Provide the [x, y] coordinate of the cell's center where the given text is located.  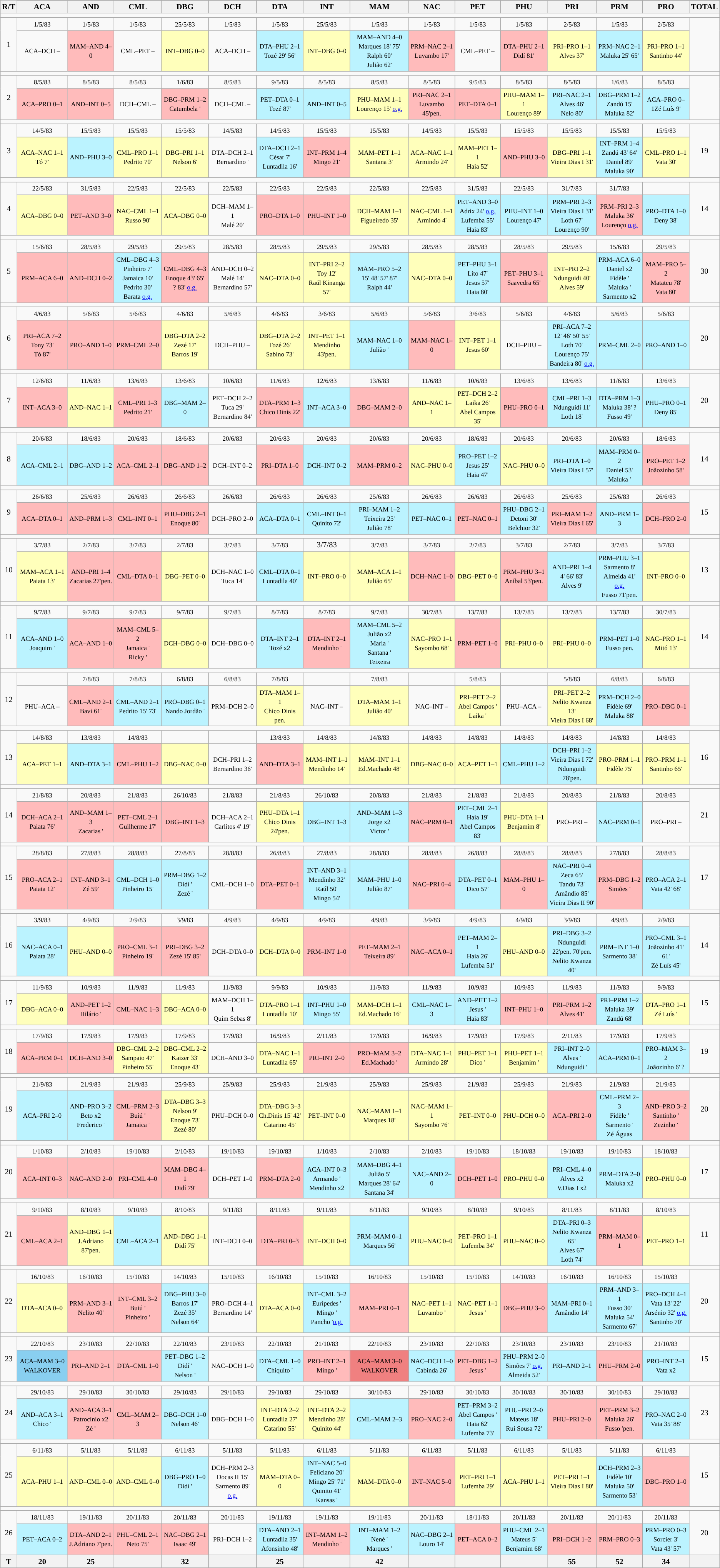
PET–PRO 1–1Lufemba 34' [478, 1241]
NAC–PRO 1–1Sayombo 68' [432, 644]
DTA–MAM 1–1Chico Dinis pen. [280, 706]
PET–MAM 2–1Haia 26'Lufemba 51' [478, 951]
AND–PRI 1–4Zacarias 27'pen. [91, 576]
NAC–DCH 1–0Cabinda 26' [432, 1366]
MAM–DCH 1–1Quim Sebas 8' [232, 1009]
NAC–PRO 1–1Mitó 13' [666, 644]
MAM–PHU 1–0Julião 87' [379, 884]
PHU–PRI 2–0 [572, 1419]
12 [9, 700]
PRM–MAM 0–1 [620, 1241]
ACA [42, 7]
6 [9, 338]
MAM–CML 5–2Julião x2Maria 'Santana 'Teixeira [379, 644]
PRO–PET 1–2Joãozinho 58' [666, 465]
PET–DCH 2–2Laika 26'Abel Campos 35' [478, 407]
DTA–DCH 2–1César 7'Luntadila 16' [280, 157]
PRO–INT 2–1Mingo ' [327, 1366]
DBG–PRM 1–2Zandú 15'Maluka 82' [620, 104]
NAC–CML 1–1Russo 90' [138, 215]
PRM–DTA 2–0 [280, 1178]
PRM–NAC 2–1Luvambo 17' [432, 51]
PRI–MAM 1–2Teixeira 25'Julião 78' [379, 518]
INT–PRM 1–4Zandú 43' 64'Daniel 89'Maluka 90' [620, 157]
PRO–DBG 0–1 [666, 706]
AND–PRI 1–4 4' 66' 83'Alves 9' [572, 576]
22 [9, 1301]
CML–DCH 1–0Pinheiro 15' [138, 884]
2 [9, 98]
PRO–DTA 1–0Deny 38' [666, 215]
PRI [572, 7]
PRI–PRM 1–2Alves 41' [572, 1009]
ACA–INT 0–3Armando 'Mendinho x2 [327, 1178]
PRO–ACA 2–1Paiata 12' [42, 884]
ACA–INT 0–3 [42, 1178]
NAC [432, 7]
PRI–ACA 7–2 12' 46' 50' 55'Loth 70'Lourenço 75'Bandeira 80' o.g. [572, 345]
PET–PRM 3–2Abel Campos 'Haia 62'Lufemba 73' [478, 1419]
AND–DBG 1–1J.Adriano 87'pen. [91, 1241]
PRM–AND 3–1Nelito 40' [91, 1308]
DTA–AND 2–1Luntadila 35'Afonsinho 48' [280, 1539]
AND–DCH 0–2Malé 14'Bernardino 57' [232, 278]
DTA–NAC 1–1Luntadila 65' [280, 1058]
PRM–PRI 2–3Maluka 36'Lourenço o.g. [620, 215]
INT–NAC 5–0 [432, 1481]
PRO–PRM 1–1Fidèle 75' [620, 764]
PHU–PET 1–1Benjamim ' [524, 1058]
MAM–CML 5–2Jamaica 'Ricky ' [138, 644]
PRO–MAM 3–2Joãozinho 6' ? [666, 1058]
MAM–DCH 1–1Ed.Machado 16' [379, 1009]
DTA–DBG 3–3Nelson 9'Enoque 73'Zezé 80' [185, 1116]
32 [185, 1561]
PRO–INT 2–1Vata x2 [666, 1366]
PHU–PRM 2–0 [620, 1366]
7 [9, 401]
DCH–PRI 1–2Vieira Dias I 72'Ndunguidi 78'pen. [572, 764]
DBG–DTA 2–2Tozé 26'Sabino 73' [280, 345]
PRI–ACA 7–2Tony 73'Tó 87' [42, 345]
CML–AND 2–1Bavi 61' [91, 706]
CML–DTA 0–1Luntadila 40' [280, 576]
PRO–NAC 2–0Vata 35' 88' [666, 1419]
PET–DBG 1–2Didí 'Nelson ' [185, 1366]
PET–DTA 0–1Tozé 87' [280, 104]
PET–AND 3–0 [91, 215]
PRM–PRI 2–3Vieira Dias I 31'Loth 67'Lourenço 90' [572, 215]
NAC–ACA 0–1Paiata 28' [42, 951]
DBG–CML 2–2Kaizer 33'Enoque 43' [185, 1058]
AND–ACA 3–1Chico ' [42, 1419]
NAC–ACA 0–1 [432, 951]
MAM–DBG 4–1Julião 5'Marques 28' 64'Santana 34' [379, 1178]
CML–PRI 1–3Pedrito 21' [138, 407]
CML–DBG 4–3Pinheiro 7'Jamaica 10'Pedrito 30'Barata o.g. [138, 278]
NAC–DBG 2–1Louro 14' [432, 1539]
NAC–DBG 2–1Isaac 49' [185, 1539]
T [9, 1561]
PRI–MAM 1–2Vieira Dias I 65' [572, 518]
DCH–MAM 1–1Malé 20' [232, 215]
DTA–PRM 1–3Chico Dinis 22' [280, 407]
PET–PHU 3–1Saavedra 65' [524, 278]
PRO–ACA 2–1Vata 42' 68' [666, 884]
INT–MAM 1–2Nené 'Marques ' [379, 1539]
PRI–INT 2–0 [327, 1058]
NAC–PRI 0–4Zeca 65'Tandu 73'Amândio 85'Vieira Dias II 90' [572, 884]
DTA–DBG 3–3Ch.Dinis 15' 42'Catarino 45' [280, 1116]
DTA–NAC 1–1Armindo 28' [432, 1058]
PRI–CML 4–0 [138, 1178]
55 [572, 1561]
PRM–PRO 0–3 [620, 1539]
PRM–DCH 2–0Fidèle 69'Maluka 88' [620, 706]
AND–DBG 1–1Didí 75' [185, 1241]
AND [91, 7]
PRM [620, 7]
PRO–PRM 1–1Santinho 65' [666, 764]
PHU–PRO 0–1Deny 85' [666, 407]
PHU–INT 1–0Lourenço 47' [524, 215]
CML–PRO 1–1Pedrito 70' [138, 157]
PET–PRO 1–1 [666, 1241]
TOTAL [705, 7]
PHU–MAM 1–1Lourenço 15' o.g. [379, 104]
INT–PHU 1–0 [524, 1009]
NAC–CML 1–1Armindo 4' [432, 215]
DTA–INT 2–1Tozé x2 [280, 644]
PRO–DCH 4–1Vata 13' 22'Arsénio 32' o.g.Santinho 70' [666, 1308]
PRI–NAC 2–1Luvambo 45'pen. [432, 104]
PET [478, 7]
PRI–PRO 1–1Alves 37' [572, 51]
PRI–DTA 1–0 [280, 465]
MAM–AND 4–0Marques 18' 75'Ralph 60'Julião 62' [379, 51]
DBG–PHU 3–0 [524, 1308]
DTA–PHU 2–1Tozé 29' 56' [280, 51]
DCH–PRM 2–3Fidèle 10'Maluka 50'Sarmento 53' [620, 1481]
DBG–PRI 1–1Nelson 6' [185, 157]
18 [9, 1051]
AND–PRO 3–2Beto x2Frederico ' [91, 1116]
PET–PRI 1–1Lufemba 29' [478, 1481]
CML–INT 0–1Quinito 72' [327, 518]
MAM–ACA 1–1Julião 65' [379, 576]
NAC–MAM 1–1Sayombo 76' [432, 1116]
MAM–PRO 5–2Matateu 78'Vata 80' [666, 278]
5 [9, 271]
PRM–PRO 0–3Sorcier 3'Vata 43' 57' [666, 1539]
PRO–NAC 2–0 [432, 1419]
DTA–PHU 2–1Didí 81' [524, 51]
PRO–DBG 0–1Nando Jordão ' [185, 706]
PET–PHU 3–1Lito 47'Jesus 57'Haia 80' [478, 278]
PRI–PRM 1–2Maluka 39'Zandú 68' [620, 1009]
MAM–NAC 1–0 [432, 345]
PHU–INT 1–0 [327, 215]
PRM–PHU 3–1Aníbal 53'pen. [524, 576]
PHU–CML 2–1Neto 75' [138, 1539]
PRO–DCH 4–1Bernardino 14' [232, 1308]
INT–PRI 2–2Toy 12'Raúl Kinanga 57' [327, 278]
8 [9, 459]
PRM–ACA 6–0Daniel x2Fidèle 'Maluka 'Sarmento x2 [620, 278]
10 [9, 570]
DBG–PRO 1–0Didí ' [185, 1481]
DCH–ACA 2–1Paiata 76' [42, 822]
MAM [379, 7]
PRI–INT 2–0Alves 'Ndunguidi ' [572, 1058]
AND–PET 1–2Jesus 'Haia 83' [478, 1009]
PET–AND 3–0Adrix 24' o.g.Lufemba 55'Haia 83' [478, 215]
DTA–DCH 2–1Bernardino ' [232, 157]
PRI–DBG 3–2Ndunguidi 22'pen. 70'pen.Nelito Kwanza 40' [572, 951]
PRI–PRO 1–1Santinho 44' [666, 51]
DTA–INT 2–1Mendinho ' [327, 644]
PET–PRI 1–1Vieira Dias I 80' [572, 1481]
ACA–NAC 1–1Armindo 24' [432, 157]
NAC–PET 1–1Luvambo ' [432, 1308]
PET–CML 2–1Haia 19'Abel Campos 83' [478, 822]
INT–PET 1–1Mendinho 43'pen. [327, 345]
ACA–AND 1–0Joaquim ' [42, 644]
CML [138, 7]
DBG–PHU 3–0Barros 17'Zezé 35'Nelson 64' [185, 1308]
CML–DBG 4–3Enoque 43' 65'? 83' o.g. [185, 278]
DTA [280, 7]
PHU–PRO 0–1 [524, 407]
MAM–DBG 4–1Didí 79' [185, 1178]
PHU–DTA 1–1Benjamim 8' [524, 822]
PRO [666, 7]
DCH–PRM 2–3Docas II 15'Sarmento 89' o.g. [232, 1481]
DTA–AND 2–1J.Adriano 7'pen. [91, 1539]
PRO–DTA 1–0 [280, 215]
DTA–PRO 1–1Luntadila 10' [280, 1009]
MAM–PHU 1–0 [524, 884]
DCH–MAM 1–1Figueiredo 35' [379, 215]
PRI–NAC 2–1Alves 46'Nelo 80' [572, 104]
CML–AND 2–1Pedrito 15' 73' [138, 706]
ACA–PRO 0–1Zé Luís 9' [666, 104]
MAM–PET 1–1Haia 52' [478, 157]
PET–DTA 0–1 [478, 104]
INT–DTA 2–2Mendinho 28'Quinito 44' [327, 1419]
PRM–MAM 0–1Marques 56' [379, 1241]
PRM–PHU 3–1Sarmento 8'Almeida 41' o.g.Fusso 71'pen. [620, 576]
PET–DCH 2–2Tuca 29'Bernardino 84' [232, 407]
PRM–DTA 2–0Maluka x2 [620, 1178]
PHU–DTA 1–1Chico Dinis 24'pen. [280, 822]
30 [705, 271]
PRI–PET 2–2Abel Campos 'Laika ' [478, 706]
INT–MAM 1–2Mendinho ' [327, 1539]
DTA–PRO 1–1Zé Luís ' [666, 1009]
PRM–DBG 1–2Simões ' [620, 884]
DBG–PRI 1–1Vieira Dias I 31' [572, 157]
MAM–ACA 1–1Paiata 13' [42, 576]
INT–PET 1–1Jesus 60' [478, 345]
CML–PRM 2–3Buiú 'Jamaica ' [138, 1116]
CML–PRM 2–3Fidèle 'Sarmento 'Zé Águas [620, 1116]
AND–MAM 1–3Zacarias ' [91, 822]
MAM–PRM 0–2 [379, 465]
INT–PRI 2–2Ndunguidi 40'Alves 59' [572, 278]
DCH–PRI 1–2Bernardino 36' [232, 764]
MAM–NAC 1–0Julião ' [379, 345]
INT–PHU 1–0Mingo 55' [327, 1009]
PRO–MAM 3–2Ed.Machado ' [379, 1058]
NAC–MAM 1–1Marques 18' [379, 1116]
DBG–DCH 1–0 [232, 1419]
DCH [232, 7]
MAM–AND 4–0 [91, 51]
PHU–DBG 2–1Enoque 80' [185, 518]
PRM–DCH 2–0 [232, 706]
24 [9, 1413]
NAC–PRI 0–4 [432, 884]
PHU–DBG 2–1Detoni 30'Belchior 32' [524, 518]
AND–ACA 3–1Patrocínio x2Zé ' [91, 1419]
PHU–CML 2–1Mateus 5'Benjamim 68' [524, 1539]
PRM–NAC 2–1Maluka 25' 65' [620, 51]
PRM–INT 1–0 [327, 951]
INT–AND 3–1Zé 59' [91, 884]
CML–DTA 0–1 [138, 576]
PHU–PRI 2–0Mateus 18'Rui Sousa 72' [524, 1419]
DCH–ACA 2–1Carlitos 4' 19' [232, 822]
DTA–MAM 1–1Julião 40' [379, 706]
PRO–CML 3–1Joãozinho 41' 61'Zé Luís 45' [666, 951]
DTA–CML 1–0 [138, 1366]
PRM–AND 3–1Fusso 30'Maluka 54'Sarmento 67' [620, 1308]
DBG [185, 7]
PRM–PET 1–0Fusso pen. [620, 644]
DCH–NAC 1–0 [432, 576]
AND–MAM 1–3Jorge x2Victor ' [379, 822]
PRI–DBG 3–2Zezé 15' 85' [185, 951]
MAM–PRI 0–1 [379, 1308]
DBG–DCH 1–0Nelson 46' [185, 1419]
PRI–CML 4–0Alves x2V.Dias I x2 [572, 1178]
PRM–INT 1–0Sarmento 38' [620, 951]
DBG–DTA 2–2Zezé 17'Barros 19' [185, 345]
MAM–INT 1–1Ed.Machado 48' [379, 764]
PHU–MAM 1–1Lourenço 89' [524, 104]
NAC–PET 1–1Jesus ' [478, 1308]
ACA–NAC 1–1Tó 7' [42, 157]
PHU–PET 1–1Dico ' [478, 1058]
ACA–AND 1–0 [91, 644]
PRI–DTA 1–0Vieira Dias I 57' [572, 465]
R/T [9, 7]
CML–DCH 1–0 [232, 884]
1 [9, 44]
DTA–PRM 1–3Maluka 38' ?Fusso 49' [620, 407]
INT–PRM 1–4Mingo 21' [327, 157]
52 [620, 1561]
DBG–CML 2–2Sampaio 47'Pinheiro 55' [138, 1058]
INT–CML 3–2Buiú 'Pinheiro ' [138, 1308]
DTA–PET 0–1Dico 57' [478, 884]
42 [379, 1561]
MAM–PRM 0–2Daniel 53'Maluka ' [620, 465]
DTA–PRI 0–3Nelito Kwanza 65'Alves 67'Loth 74' [572, 1241]
DBG–PRO 1–0 [666, 1481]
DTA–CML 1–0Chiquito ' [280, 1366]
CML–PRO 1–1Vata 30' [666, 157]
PRM–ACA 6–0 [42, 278]
PRI–PET 2–2Nelito Kwanza 13'Vieira Dias I 68' [572, 706]
PET–CML 2–1Guilherme 17' [138, 822]
PRM–DBG 1–2Didí 'Zezé ' [185, 884]
INT–NAC 5–0Feliciano 20'Mingo 25' 71'Quinito 41'Kansas ' [327, 1481]
INT–CML 3–2Eurípedes 'Mingo 'Pancho 'o.g. [327, 1308]
MAM–INT 1–1Mendinho 14' [327, 764]
9 [9, 512]
34 [666, 1561]
PET–PRM 3–2Maluka 26'Fusso 'pen. [620, 1419]
CML–INT 0–1 [138, 518]
PRO–PET 1–2Jesus 25'Haia 47' [478, 465]
MAM–PRO 5–2 15' 48' 57' 87'Ralph 44' [379, 278]
CML–PRI 1–3Ndunguidi 11'Loth 18' [572, 407]
PRM–PET 1–0 [478, 644]
DTA–PET 0–1 [280, 884]
4 [9, 209]
PHU–PRM 2–0Simões 7' o.g.Almeida 52' [524, 1366]
AND–DCH 0–2 [91, 278]
DTA–PRI 0–3 [280, 1241]
26 [9, 1533]
PRO–CML 3–1Pinheiro 19' [138, 951]
MAM–PRI 0–1Amândio 14' [572, 1308]
ACA–PRO 0–1 [42, 104]
3 [9, 151]
MAM–PET 1–1Santana 3' [379, 157]
NAC–DCH 1–0 [232, 1366]
INT–AND 3–1Mendinho 32'Raúl 50'Mingo 54' [327, 884]
PHU [524, 7]
INT–DTA 2–2Luntadila 27'Catarino 55' [280, 1419]
AND–PET 1–2Hilário ' [91, 1009]
INT [327, 7]
DBG–PRM 1–2Catumbela ' [185, 104]
AND–PRO 3–2Santinho 'Zezinho ' [666, 1116]
PET–MAM 2–1Teixeira 89' [379, 951]
DCH–NAC 1–0Tuca 14' [232, 576]
PET–DBG 1–2Jesus ' [478, 1366]
